Pinpoint the cell where the given text exists, returning its [X, Y] midpoint coordinate. 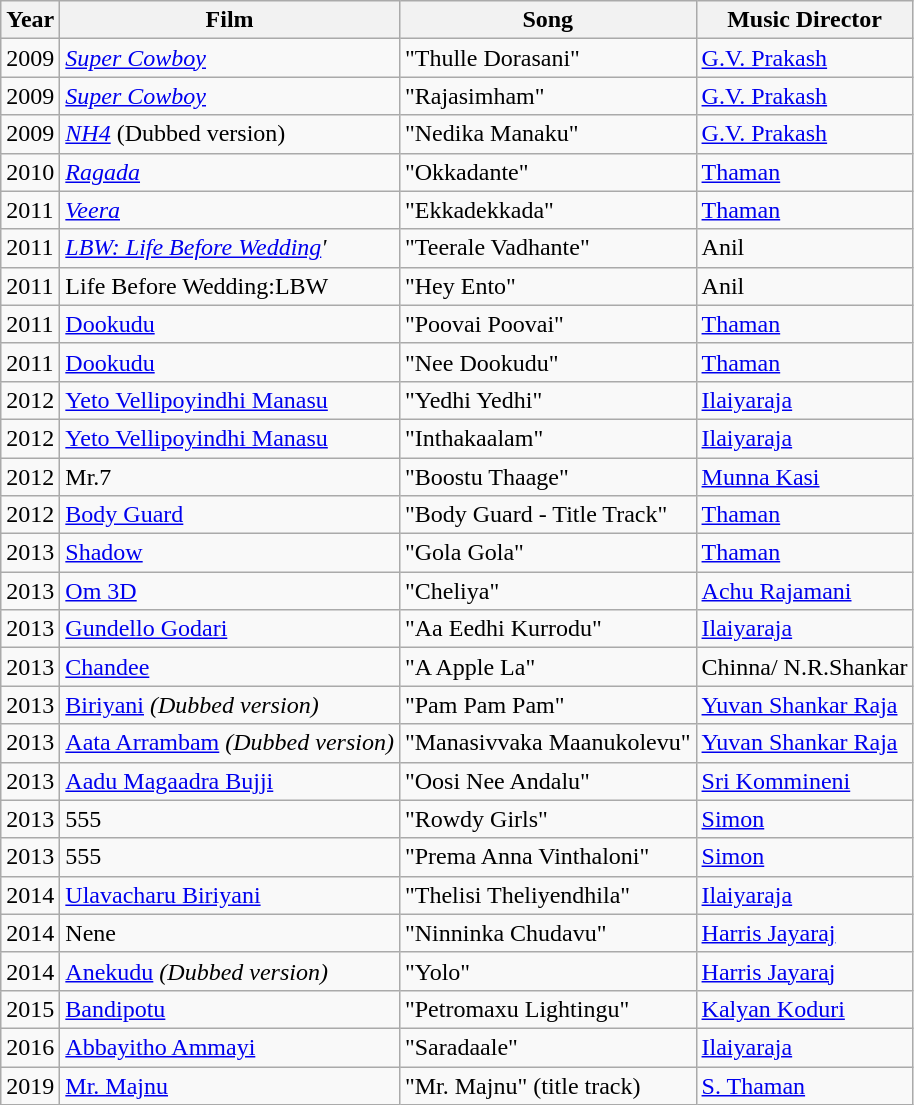
Mr. Majnu [230, 1085]
NH4 (Dubbed version) [230, 134]
"Thelisi Theliyendhila" [548, 895]
"Poovai Poovai" [548, 324]
2019 [30, 1085]
"Yolo" [548, 971]
Veera [230, 210]
"Okkadante" [548, 172]
"Gola Gola" [548, 553]
"Rowdy Girls" [548, 819]
"Cheliya" [548, 591]
Bandipotu [230, 1009]
2010 [30, 172]
"Oosi Nee Andalu" [548, 781]
Chinna/ N.R.Shankar [804, 667]
Song [548, 20]
Om 3D [230, 591]
Aadu Magaadra Bujji [230, 781]
"Manasivvaka Maanukolevu" [548, 743]
"Thulle Dorasani" [548, 58]
"Nee Dookudu" [548, 362]
Year [30, 20]
2016 [30, 1047]
"Pam Pam Pam" [548, 705]
S. Thaman [804, 1085]
Aata Arrambam (Dubbed version) [230, 743]
Life Before Wedding:LBW [230, 286]
Body Guard [230, 515]
Film [230, 20]
Anekudu (Dubbed version) [230, 971]
Shadow [230, 553]
"Boostu Thaage" [548, 477]
Achu Rajamani [804, 591]
LBW: Life Before Wedding' [230, 248]
"A Apple La" [548, 667]
Ulavacharu Biriyani [230, 895]
"Saradaale" [548, 1047]
Abbayitho Ammayi [230, 1047]
2015 [30, 1009]
Music Director [804, 20]
"Ninninka Chudavu" [548, 933]
"Aa Eedhi Kurrodu" [548, 629]
Biriyani (Dubbed version) [230, 705]
Kalyan Koduri [804, 1009]
Mr.7 [230, 477]
Chandee [230, 667]
"Mr. Majnu" (title track) [548, 1085]
"Hey Ento" [548, 286]
Munna Kasi [804, 477]
"Rajasimham" [548, 96]
"Teerale Vadhante" [548, 248]
"Body Guard - Title Track" [548, 515]
"Ekkadekkada" [548, 210]
"Yedhi Yedhi" [548, 400]
Nene [230, 933]
Sri Kommineni [804, 781]
Gundello Godari [230, 629]
"Petromaxu Lightingu" [548, 1009]
"Inthakaalam" [548, 438]
"Nedika Manaku" [548, 134]
Ragada [230, 172]
"Prema Anna Vinthaloni" [548, 857]
